Identify which cell holds the provided text, then report its [x, y] central coordinate. 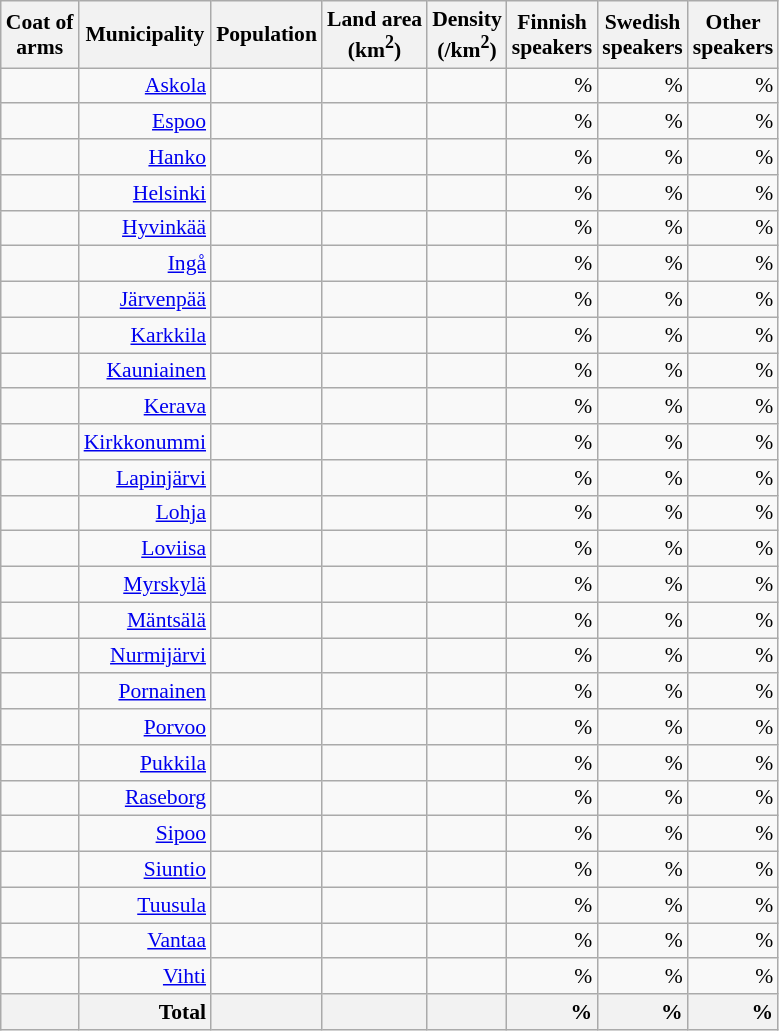
Kirkkonummi [145, 442]
Swedishspeakers [642, 34]
Municipality [145, 34]
Raseborg [145, 798]
Hanko [145, 157]
Helsinki [145, 193]
Vantaa [145, 941]
Land area(km2) [374, 34]
Total [145, 1012]
Otherspeakers [733, 34]
Myrskylä [145, 585]
Pornainen [145, 692]
Finnishspeakers [552, 34]
Density(/km2) [467, 34]
Porvoo [145, 727]
Lohja [145, 513]
Vihti [145, 977]
Järvenpää [145, 300]
Askola [145, 86]
Nurmijärvi [145, 656]
Kerava [145, 407]
Hyvinkää [145, 228]
Kauniainen [145, 371]
Loviisa [145, 549]
Population [266, 34]
Mäntsälä [145, 620]
Ingå [145, 264]
Coat ofarms [40, 34]
Karkkila [145, 335]
Pukkila [145, 763]
Sipoo [145, 834]
Espoo [145, 122]
Lapinjärvi [145, 478]
Siuntio [145, 870]
Tuusula [145, 905]
